Output the [x, y] coordinate of the center of the cell containing the given text.  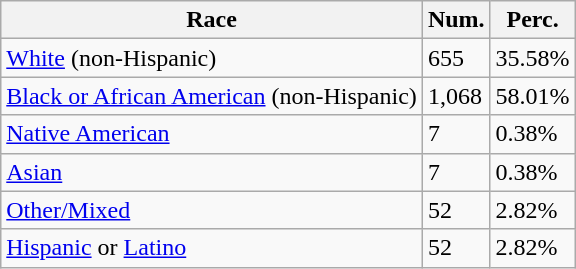
Other/Mixed [212, 210]
White (non-Hispanic) [212, 58]
655 [456, 58]
Asian [212, 172]
Hispanic or Latino [212, 248]
35.58% [532, 58]
Native American [212, 134]
Black or African American (non-Hispanic) [212, 96]
Num. [456, 20]
Perc. [532, 20]
58.01% [532, 96]
Race [212, 20]
1,068 [456, 96]
